Find where the given text appears and provide that cell's center as [x, y] coordinate. 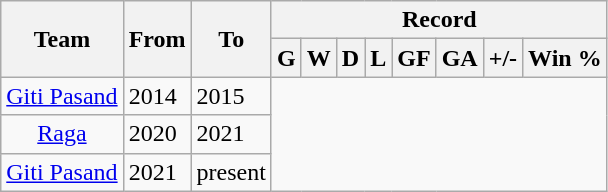
Team [62, 39]
To [231, 39]
Win % [566, 58]
2020 [157, 134]
Raga [62, 134]
D [350, 58]
L [378, 58]
+/- [502, 58]
G [286, 58]
GF [414, 58]
W [318, 58]
Record [439, 20]
present [231, 172]
2014 [157, 96]
From [157, 39]
GA [460, 58]
2015 [231, 96]
